Output the (X, Y) coordinate of the center of the cell containing the given text.  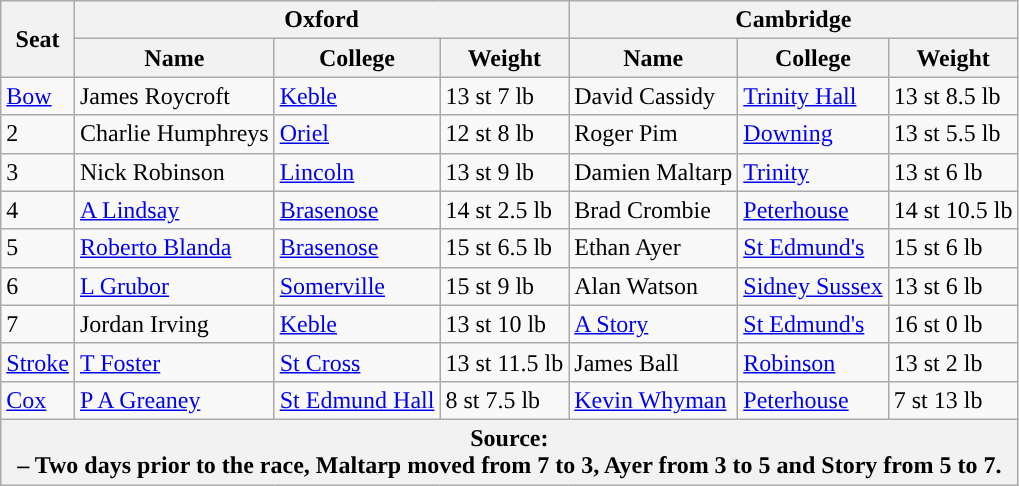
L Grubor (174, 286)
David Cassidy (654, 96)
14 st 10.5 lb (953, 210)
13 st 10 lb (504, 324)
13 st 5.5 lb (953, 134)
Oriel (357, 134)
7 (38, 324)
Jordan Irving (174, 324)
Stroke (38, 362)
7 st 13 lb (953, 400)
Cambridge (794, 20)
Bow (38, 96)
Charlie Humphreys (174, 134)
St Cross (357, 362)
Somerville (357, 286)
Sidney Sussex (813, 286)
James Roycroft (174, 96)
Downing (813, 134)
13 st 7 lb (504, 96)
13 st 9 lb (504, 172)
13 st 11.5 lb (504, 362)
A Story (654, 324)
T Foster (174, 362)
Oxford (321, 20)
Alan Watson (654, 286)
Lincoln (357, 172)
13 st 8.5 lb (953, 96)
A Lindsay (174, 210)
4 (38, 210)
Kevin Whyman (654, 400)
Ethan Ayer (654, 248)
15 st 6.5 lb (504, 248)
Roberto Blanda (174, 248)
Robinson (813, 362)
P A Greaney (174, 400)
Roger Pim (654, 134)
3 (38, 172)
16 st 0 lb (953, 324)
James Ball (654, 362)
St Edmund Hall (357, 400)
14 st 2.5 lb (504, 210)
5 (38, 248)
15 st 9 lb (504, 286)
Seat (38, 39)
Trinity (813, 172)
13 st 2 lb (953, 362)
15 st 6 lb (953, 248)
6 (38, 286)
8 st 7.5 lb (504, 400)
Nick Robinson (174, 172)
2 (38, 134)
Brad Crombie (654, 210)
Damien Maltarp (654, 172)
Trinity Hall (813, 96)
12 st 8 lb (504, 134)
Cox (38, 400)
Source: – Two days prior to the race, Maltarp moved from 7 to 3, Ayer from 3 to 5 and Story from 5 to 7. (510, 452)
